Provide the (x, y) coordinate of the cell's center where the given text is located.  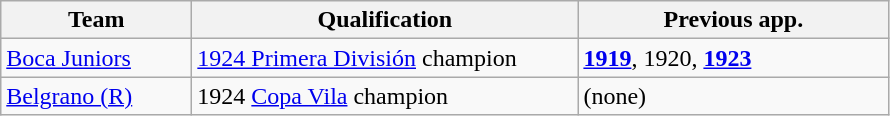
Team (96, 20)
Previous app. (734, 20)
1924 Copa Vila champion (385, 96)
1924 Primera División champion (385, 58)
Boca Juniors (96, 58)
Qualification (385, 20)
Belgrano (R) (96, 96)
(none) (734, 96)
1919, 1920, 1923 (734, 58)
